Return (x, y) of the center of cell containing provided text 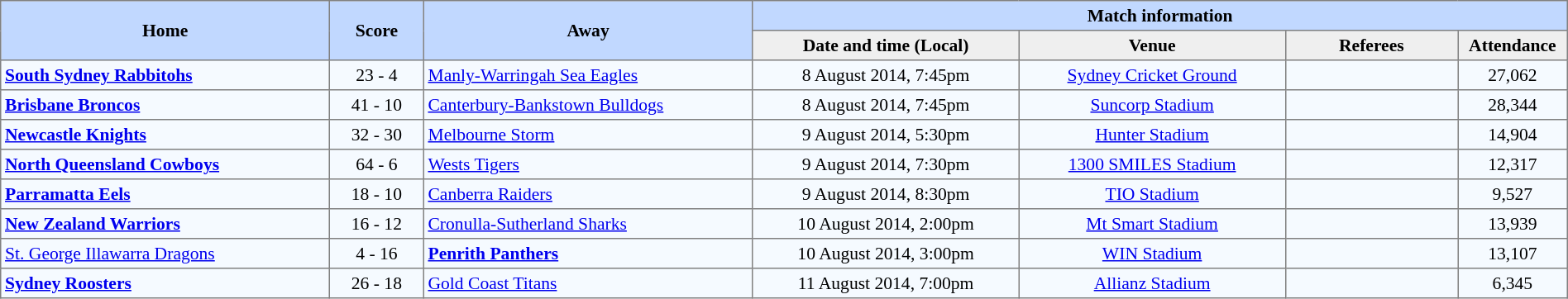
11 August 2014, 7:00pm (886, 283)
Brisbane Broncos (165, 105)
Canberra Raiders (588, 194)
Referees (1371, 45)
Hunter Stadium (1152, 135)
9,527 (1513, 194)
Gold Coast Titans (588, 283)
New Zealand Warriors (165, 224)
Venue (1152, 45)
Sydney Cricket Ground (1152, 75)
Away (588, 31)
9 August 2014, 5:30pm (886, 135)
13,107 (1513, 254)
1300 SMILES Stadium (1152, 164)
Sydney Roosters (165, 283)
9 August 2014, 7:30pm (886, 164)
9 August 2014, 8:30pm (886, 194)
12,317 (1513, 164)
28,344 (1513, 105)
Melbourne Storm (588, 135)
Date and time (Local) (886, 45)
South Sydney Rabbitohs (165, 75)
32 - 30 (377, 135)
Match information (1159, 16)
6,345 (1513, 283)
TIO Stadium (1152, 194)
16 - 12 (377, 224)
WIN Stadium (1152, 254)
Wests Tigers (588, 164)
Suncorp Stadium (1152, 105)
North Queensland Cowboys (165, 164)
Parramatta Eels (165, 194)
64 - 6 (377, 164)
10 August 2014, 3:00pm (886, 254)
St. George Illawarra Dragons (165, 254)
Score (377, 31)
4 - 16 (377, 254)
Home (165, 31)
41 - 10 (377, 105)
Attendance (1513, 45)
27,062 (1513, 75)
26 - 18 (377, 283)
Newcastle Knights (165, 135)
Cronulla-Sutherland Sharks (588, 224)
Mt Smart Stadium (1152, 224)
Manly-Warringah Sea Eagles (588, 75)
18 - 10 (377, 194)
Canterbury-Bankstown Bulldogs (588, 105)
Allianz Stadium (1152, 283)
14,904 (1513, 135)
23 - 4 (377, 75)
10 August 2014, 2:00pm (886, 224)
13,939 (1513, 224)
Penrith Panthers (588, 254)
